Extract the (x, y) coordinate from the center of the cell holding the provided text.  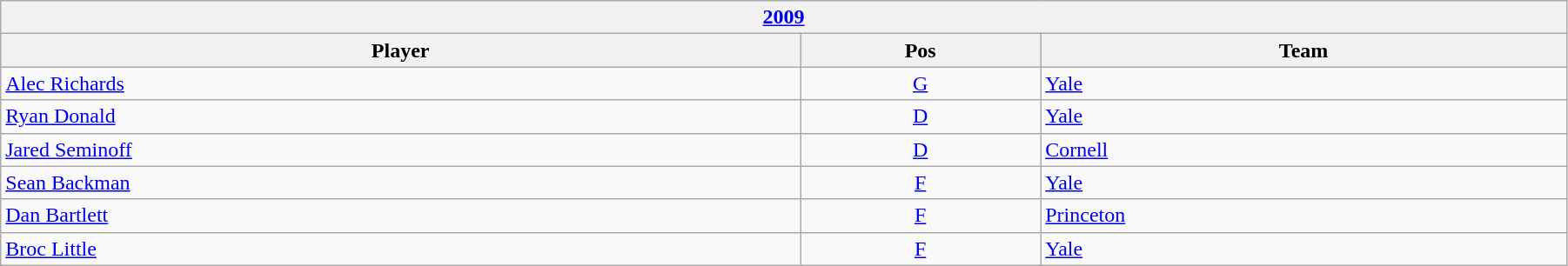
Cornell (1303, 150)
Alec Richards (400, 83)
Princeton (1303, 216)
G (921, 83)
Pos (921, 50)
Jared Seminoff (400, 150)
Ryan Donald (400, 116)
Team (1303, 50)
Broc Little (400, 249)
2009 (784, 17)
Player (400, 50)
Sean Backman (400, 183)
Dan Bartlett (400, 216)
